Return (x, y) of the center of cell containing provided text 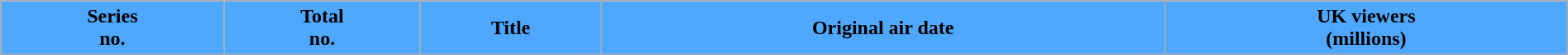
UK viewers(millions) (1366, 28)
Totalno. (323, 28)
Title (511, 28)
Seriesno. (112, 28)
Original air date (883, 28)
